Return the (x, y) coordinate for the center point of the cell that contains the specified text.  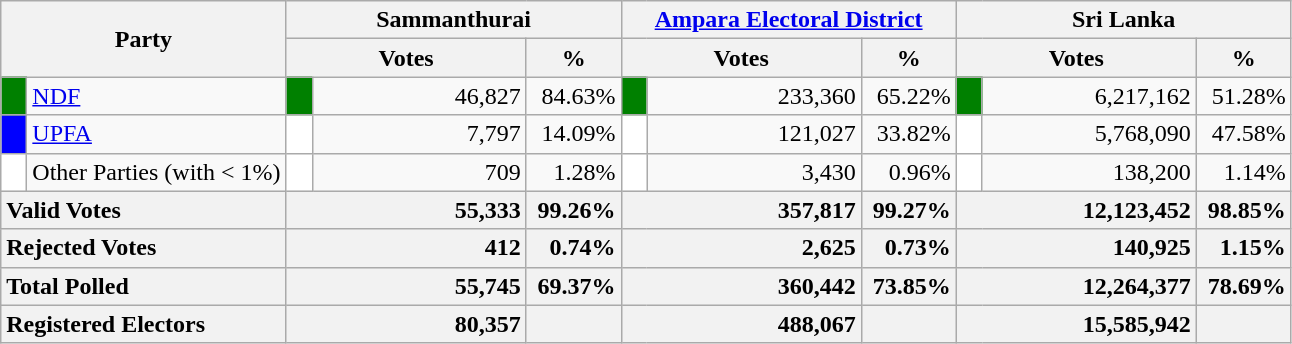
NDF (156, 96)
14.09% (574, 134)
46,827 (419, 96)
99.27% (908, 210)
488,067 (741, 324)
Party (144, 39)
Valid Votes (144, 210)
5,768,090 (1089, 134)
12,123,452 (1076, 210)
84.63% (574, 96)
65.22% (908, 96)
2,625 (741, 248)
Registered Electors (144, 324)
33.82% (908, 134)
15,585,942 (1076, 324)
121,027 (754, 134)
1.28% (574, 172)
709 (419, 172)
3,430 (754, 172)
55,333 (406, 210)
233,360 (754, 96)
UPFA (156, 134)
Other Parties (with < 1%) (156, 172)
98.85% (1244, 210)
0.96% (908, 172)
0.74% (574, 248)
51.28% (1244, 96)
360,442 (741, 286)
1.14% (1244, 172)
1.15% (1244, 248)
Rejected Votes (144, 248)
80,357 (406, 324)
78.69% (1244, 286)
138,200 (1089, 172)
7,797 (419, 134)
69.37% (574, 286)
140,925 (1076, 248)
0.73% (908, 248)
6,217,162 (1089, 96)
73.85% (908, 286)
Total Polled (144, 286)
Sammanthurai (454, 20)
357,817 (741, 210)
Ampara Electoral District (788, 20)
412 (406, 248)
99.26% (574, 210)
55,745 (406, 286)
12,264,377 (1076, 286)
47.58% (1244, 134)
Sri Lanka (1124, 20)
